Detect which cell encompasses the target text, then output its [X, Y] center coordinate. 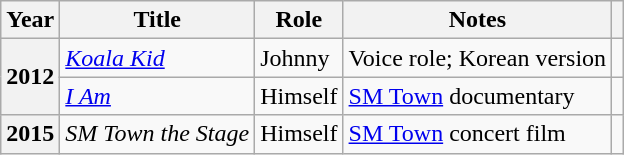
Koala Kid [158, 58]
Year [30, 20]
Role [299, 20]
Notes [478, 20]
SM Town the Stage [158, 134]
Voice role; Korean version [478, 58]
SM Town documentary [478, 96]
2012 [30, 77]
I Am [158, 96]
Title [158, 20]
SM Town concert film [478, 134]
Johnny [299, 58]
2015 [30, 134]
